Provide the (x, y) coordinate of the cell's center where the given text is located.  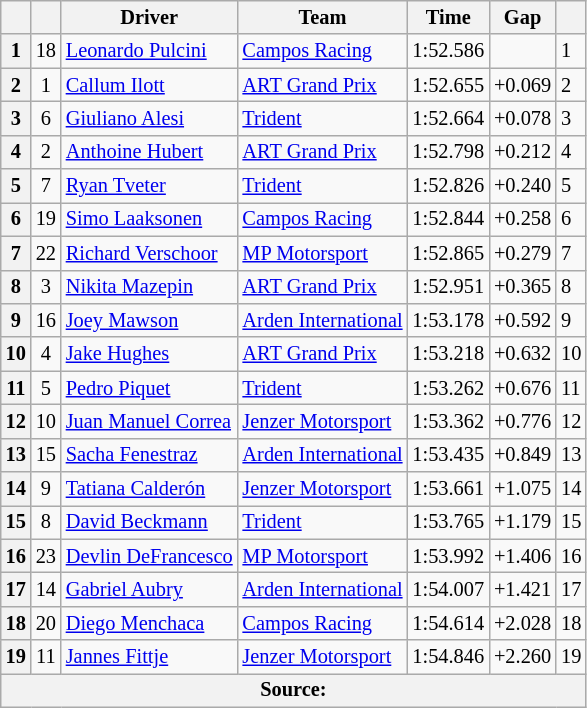
1:53.661 (448, 489)
1:53.435 (448, 455)
+1.421 (522, 589)
Nikita Mazepin (150, 287)
1:52.664 (448, 118)
+0.676 (522, 388)
Juan Manuel Correa (150, 421)
+0.078 (522, 118)
Gabriel Aubry (150, 589)
Anthoine Hubert (150, 152)
1:52.586 (448, 51)
Joey Mawson (150, 320)
+0.279 (522, 253)
1:53.218 (448, 354)
Simo Laaksonen (150, 219)
1:54.007 (448, 589)
+2.260 (522, 657)
+0.632 (522, 354)
1:52.798 (448, 152)
Leonardo Pulcini (150, 51)
1:52.655 (448, 85)
1:53.362 (448, 421)
Tatiana Calderón (150, 489)
Devlin DeFrancesco (150, 556)
+2.028 (522, 623)
Jake Hughes (150, 354)
+1.406 (522, 556)
22 (46, 253)
1:52.826 (448, 186)
1:53.765 (448, 522)
1:53.262 (448, 388)
+0.365 (522, 287)
+0.776 (522, 421)
Team (323, 17)
Pedro Piquet (150, 388)
Jannes Fittje (150, 657)
+0.849 (522, 455)
Time (448, 17)
Richard Verschoor (150, 253)
1:52.951 (448, 287)
David Beckmann (150, 522)
+0.592 (522, 320)
+0.069 (522, 85)
Giuliano Alesi (150, 118)
1:52.844 (448, 219)
Driver (150, 17)
+0.212 (522, 152)
Diego Menchaca (150, 623)
Ryan Tveter (150, 186)
+0.258 (522, 219)
+1.179 (522, 522)
1:54.846 (448, 657)
Callum Ilott (150, 85)
Source: (294, 690)
1:53.992 (448, 556)
1:54.614 (448, 623)
+1.075 (522, 489)
Gap (522, 17)
Sacha Fenestraz (150, 455)
20 (46, 623)
+0.240 (522, 186)
23 (46, 556)
1:52.865 (448, 253)
1:53.178 (448, 320)
